Return [x, y] of the center of cell containing provided text 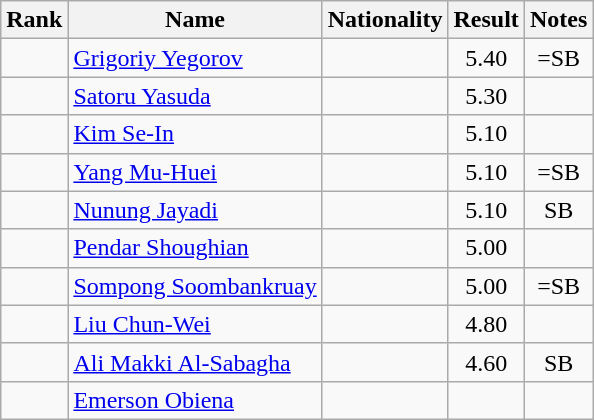
Grigoriy Yegorov [195, 58]
Rank [34, 20]
Sompong Soombankruay [195, 286]
5.30 [486, 96]
Yang Mu-Huei [195, 172]
4.80 [486, 324]
Ali Makki Al-Sabagha [195, 362]
Kim Se-In [195, 134]
Emerson Obiena [195, 400]
Result [486, 20]
Pendar Shoughian [195, 248]
Name [195, 20]
Nunung Jayadi [195, 210]
Nationality [385, 20]
4.60 [486, 362]
5.40 [486, 58]
Satoru Yasuda [195, 96]
Notes [558, 20]
Liu Chun-Wei [195, 324]
